Identify which cell holds the provided text, then report its (X, Y) central coordinate. 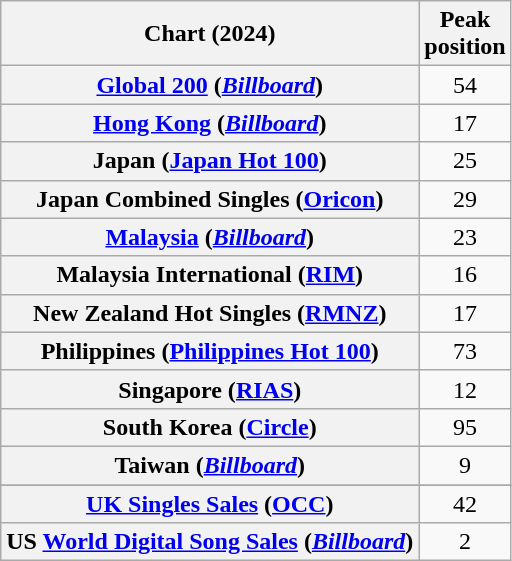
New Zealand Hot Singles (RMNZ) (210, 313)
South Korea (Circle) (210, 427)
Malaysia International (RIM) (210, 275)
UK Singles Sales (OCC) (210, 503)
29 (465, 199)
42 (465, 503)
Malaysia (Billboard) (210, 237)
23 (465, 237)
9 (465, 465)
Global 200 (Billboard) (210, 85)
12 (465, 389)
73 (465, 351)
16 (465, 275)
Taiwan (Billboard) (210, 465)
95 (465, 427)
25 (465, 161)
US World Digital Song Sales (Billboard) (210, 542)
Japan (Japan Hot 100) (210, 161)
Chart (2024) (210, 34)
Hong Kong (Billboard) (210, 123)
Philippines (Philippines Hot 100) (210, 351)
Singapore (RIAS) (210, 389)
Japan Combined Singles (Oricon) (210, 199)
2 (465, 542)
Peakposition (465, 34)
54 (465, 85)
